Return the [X, Y] coordinate for the center point of the cell that contains the specified text.  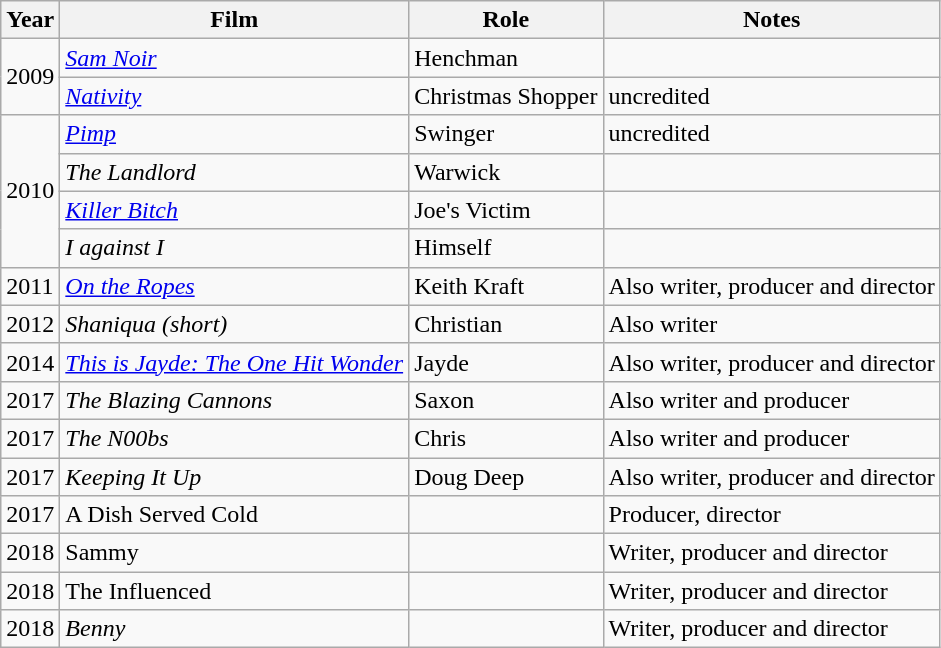
Killer Bitch [234, 210]
Swinger [506, 134]
Nativity [234, 96]
Henchman [506, 58]
Doug Deep [506, 477]
Also writer [772, 324]
I against I [234, 248]
2012 [30, 324]
Sammy [234, 553]
Saxon [506, 400]
A Dish Served Cold [234, 515]
Christian [506, 324]
Sam Noir [234, 58]
2014 [30, 362]
Keeping It Up [234, 477]
Benny [234, 629]
Producer, director [772, 515]
On the Ropes [234, 286]
Year [30, 20]
Christmas Shopper [506, 96]
The Blazing Cannons [234, 400]
Shaniqua (short) [234, 324]
Role [506, 20]
2009 [30, 77]
Joe's Victim [506, 210]
Notes [772, 20]
Warwick [506, 172]
Chris [506, 438]
2011 [30, 286]
The N00bs [234, 438]
2010 [30, 191]
Pimp [234, 134]
The Landlord [234, 172]
Jayde [506, 362]
Keith Kraft [506, 286]
Film [234, 20]
Himself [506, 248]
The Influenced [234, 591]
This is Jayde: The One Hit Wonder [234, 362]
